For the text-containing cell, return its midpoint in (X, Y) coordinate format. 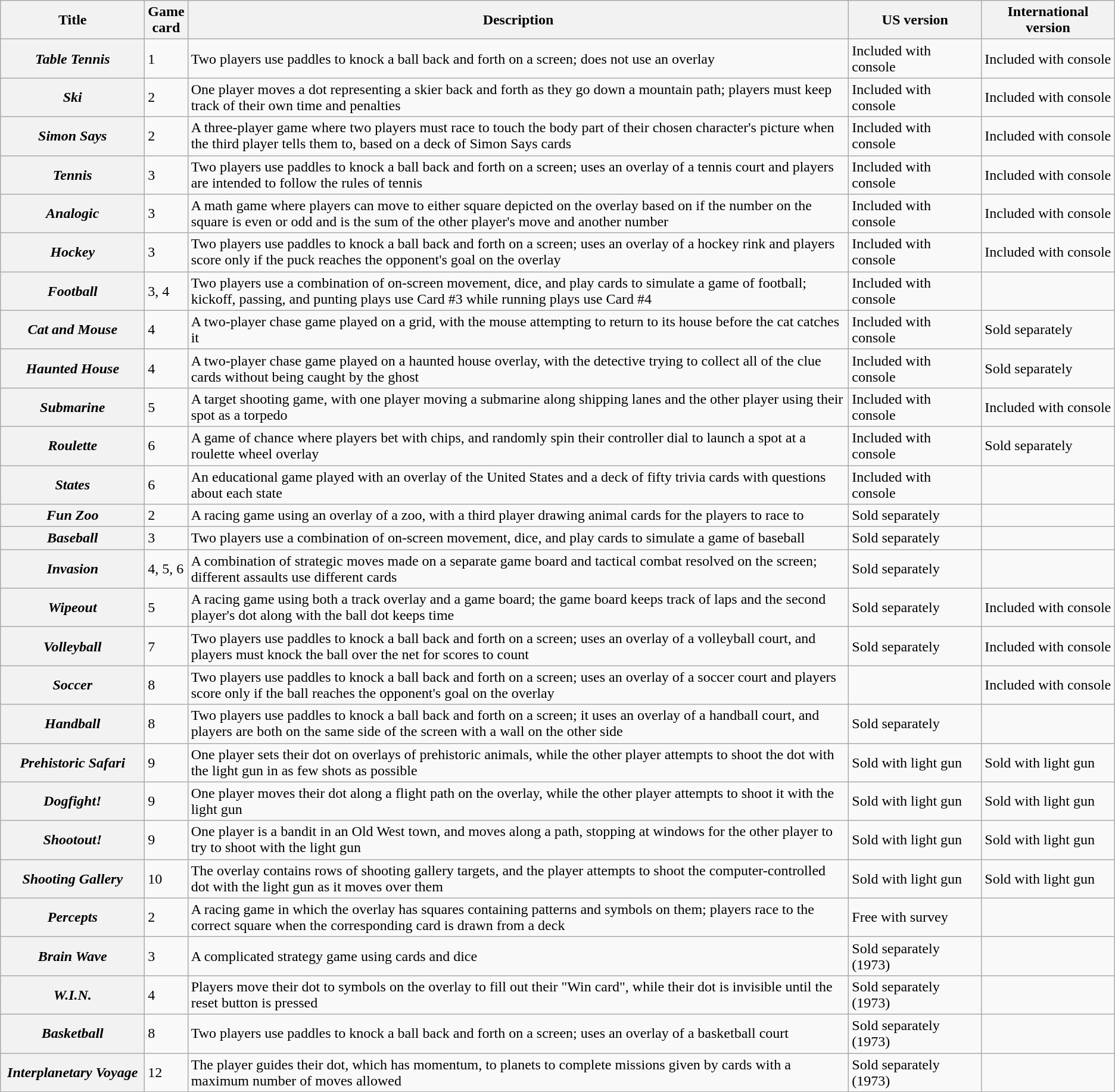
Invasion (73, 569)
Brain Wave (73, 956)
Ski (73, 98)
A target shooting game, with one player moving a submarine along shipping lanes and the other player using their spot as a torpedo (518, 407)
4, 5, 6 (166, 569)
Tennis (73, 175)
Volleyball (73, 647)
Game card (166, 20)
12 (166, 1072)
Analogic (73, 213)
One player moves a dot representing a skier back and forth as they go down a mountain path; players must keep track of their own time and penalties (518, 98)
Percepts (73, 917)
Description (518, 20)
International version (1048, 20)
Shootout! (73, 840)
The player guides their dot, which has momentum, to planets to complete missions given by cards with a maximum number of moves allowed (518, 1072)
Wipeout (73, 607)
A complicated strategy game using cards and dice (518, 956)
Two players use a combination of on-screen movement, dice, and play cards to simulate a game of baseball (518, 538)
One player is a bandit in an Old West town, and moves along a path, stopping at windows for the other player to try to shoot with the light gun (518, 840)
Players move their dot to symbols on the overlay to fill out their "Win card", while their dot is invisible until the reset button is pressed (518, 994)
Cat and Mouse (73, 330)
Fun Zoo (73, 516)
A racing game using an overlay of a zoo, with a third player drawing animal cards for the players to race to (518, 516)
A two-player chase game played on a grid, with the mouse attempting to return to its house before the cat catches it (518, 330)
A game of chance where players bet with chips, and randomly spin their controller dial to launch a spot at a roulette wheel overlay (518, 445)
Handball (73, 724)
Two players use paddles to knock a ball back and forth on a screen; uses an overlay of a basketball court (518, 1034)
A combination of strategic moves made on a separate game board and tactical combat resolved on the screen; different assaults use different cards (518, 569)
Interplanetary Voyage (73, 1072)
Shooting Gallery (73, 879)
Dogfight! (73, 801)
Basketball (73, 1034)
One player moves their dot along a flight path on the overlay, while the other player attempts to shoot it with the light gun (518, 801)
W.I.N. (73, 994)
Free with survey (915, 917)
Two players use paddles to knock a ball back and forth on a screen; does not use an overlay (518, 58)
Soccer (73, 685)
Football (73, 291)
Submarine (73, 407)
States (73, 485)
Prehistoric Safari (73, 762)
Table Tennis (73, 58)
Title (73, 20)
An educational game played with an overlay of the United States and a deck of fifty trivia cards with questions about each state (518, 485)
Roulette (73, 445)
Hockey (73, 252)
Simon Says (73, 136)
7 (166, 647)
Baseball (73, 538)
Haunted House (73, 368)
1 (166, 58)
US version (915, 20)
3, 4 (166, 291)
10 (166, 879)
